Locate the cell with the specified text and output its (x, y) center coordinate. 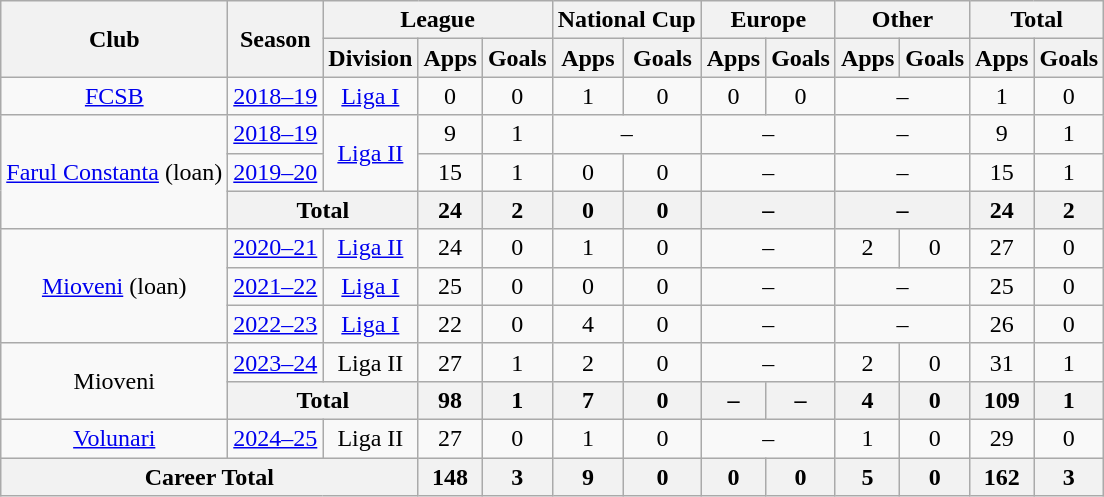
2022–23 (276, 324)
29 (1002, 438)
2024–25 (276, 438)
Division (370, 58)
2020–21 (276, 248)
Other (902, 20)
Mioveni (loan) (114, 286)
Career Total (210, 477)
148 (450, 477)
31 (1002, 362)
98 (450, 400)
22 (450, 324)
5 (867, 477)
Season (276, 39)
FCSB (114, 96)
2019–20 (276, 172)
2021–22 (276, 286)
League (438, 20)
Club (114, 39)
7 (588, 400)
Europe (768, 20)
109 (1002, 400)
National Cup (626, 20)
Mioveni (114, 381)
162 (1002, 477)
2023–24 (276, 362)
Farul Constanta (loan) (114, 172)
Volunari (114, 438)
26 (1002, 324)
